Extract the (X, Y) coordinate from the center of the cell holding the provided text.  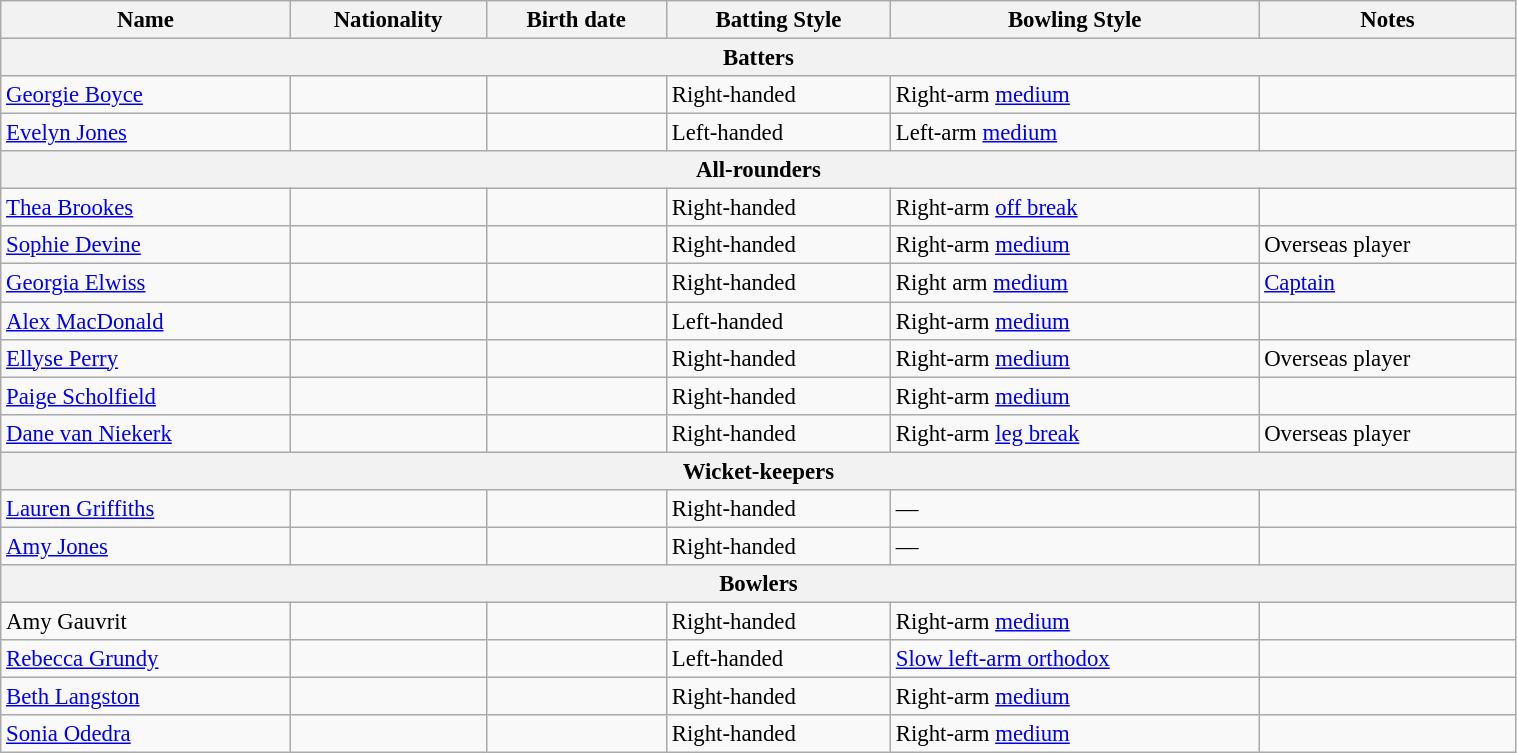
Beth Langston (146, 697)
Right arm medium (1075, 283)
Batting Style (778, 20)
Evelyn Jones (146, 133)
Bowling Style (1075, 20)
Alex MacDonald (146, 321)
Nationality (388, 20)
Rebecca Grundy (146, 659)
All-rounders (758, 170)
Bowlers (758, 584)
Birth date (576, 20)
Notes (1388, 20)
Thea Brookes (146, 208)
Name (146, 20)
Dane van Niekerk (146, 433)
Amy Jones (146, 546)
Left-arm medium (1075, 133)
Lauren Griffiths (146, 509)
Right-arm leg break (1075, 433)
Batters (758, 58)
Wicket-keepers (758, 471)
Ellyse Perry (146, 358)
Captain (1388, 283)
Sonia Odedra (146, 734)
Right-arm off break (1075, 208)
Amy Gauvrit (146, 621)
Georgie Boyce (146, 95)
Paige Scholfield (146, 396)
Georgia Elwiss (146, 283)
Sophie Devine (146, 245)
Slow left-arm orthodox (1075, 659)
